Scan for the cell matching the given text and deliver its (X, Y) coordinate at center. 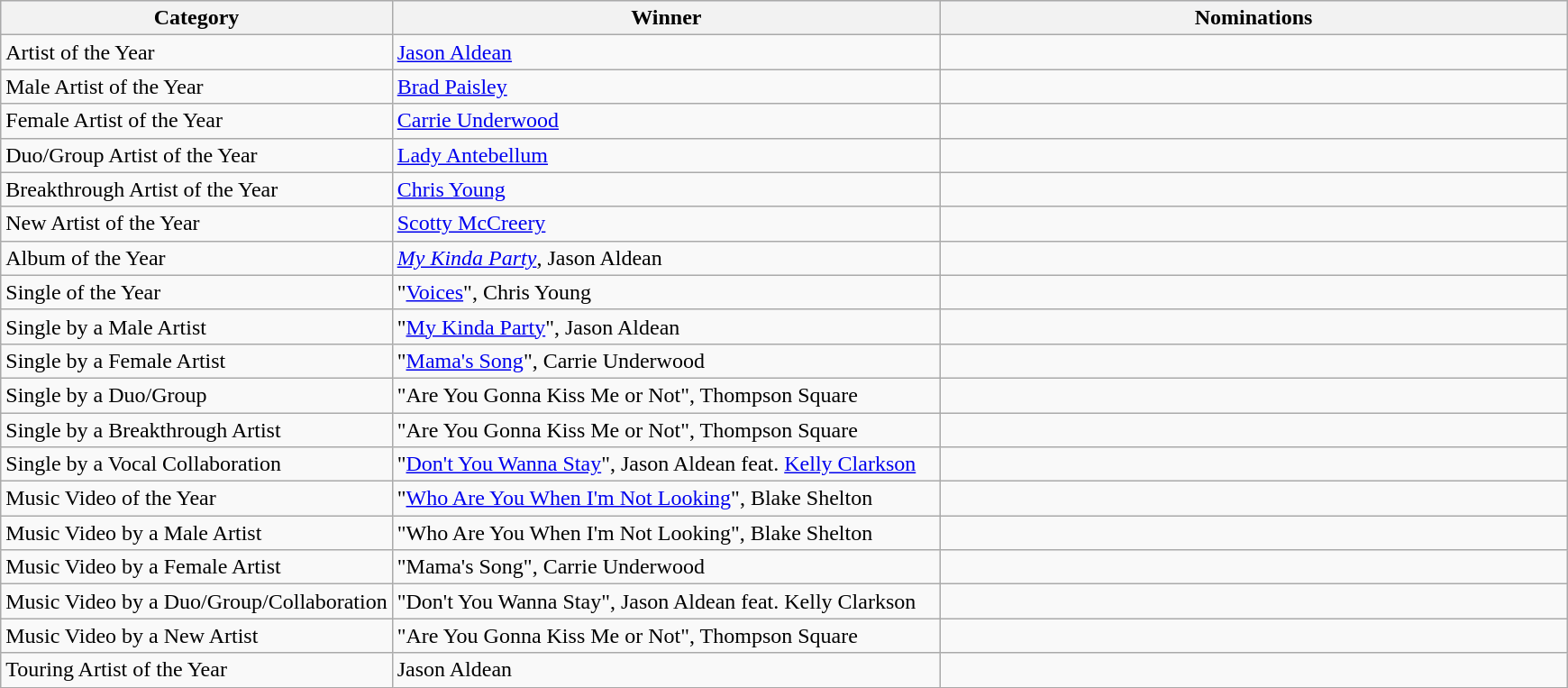
Music Video by a Duo/Group/Collaboration (196, 601)
Single by a Male Artist (196, 326)
Single by a Breakthrough Artist (196, 430)
Category (196, 18)
Single by a Duo/Group (196, 395)
My Kinda Party, Jason Aldean (666, 258)
Female Artist of the Year (196, 121)
Chris Young (666, 189)
"My Kinda Party", Jason Aldean (666, 326)
Carrie Underwood (666, 121)
Scotty McCreery (666, 224)
Album of the Year (196, 258)
Single of the Year (196, 292)
Music Video by a New Artist (196, 636)
Single by a Female Artist (196, 361)
New Artist of the Year (196, 224)
Brad Paisley (666, 87)
Winner (666, 18)
Touring Artist of the Year (196, 670)
Music Video by a Female Artist (196, 567)
Male Artist of the Year (196, 87)
Music Video of the Year (196, 499)
Breakthrough Artist of the Year (196, 189)
Lady Antebellum (666, 155)
Artist of the Year (196, 52)
Duo/Group Artist of the Year (196, 155)
Single by a Vocal Collaboration (196, 464)
Nominations (1253, 18)
"Voices", Chris Young (666, 292)
Music Video by a Male Artist (196, 533)
